From the cell containing the given text, extract its center point as [x, y] coordinate. 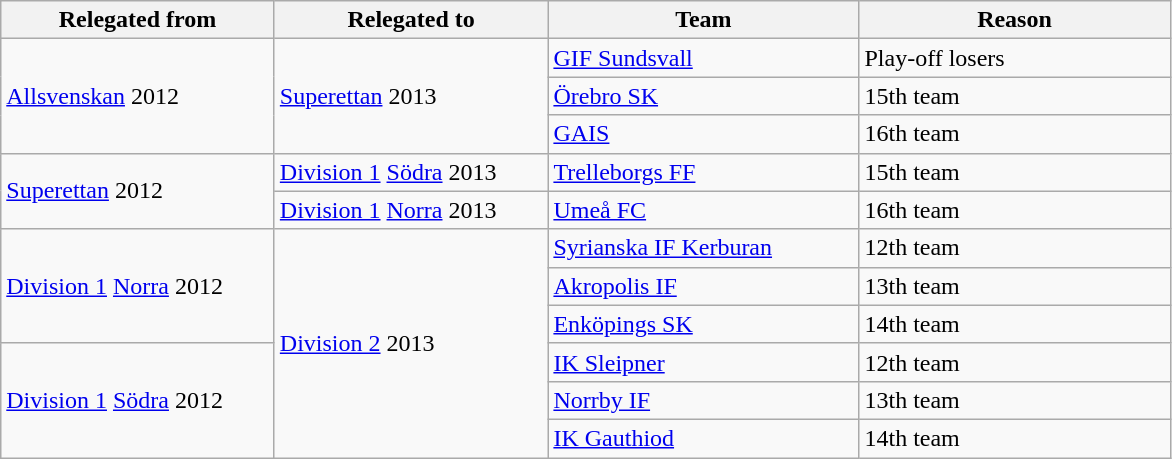
Akropolis IF [704, 286]
GAIS [704, 134]
Superettan 2012 [138, 191]
Örebro SK [704, 96]
Syrianska IF Kerburan [704, 248]
Relegated to [411, 20]
Trelleborgs FF [704, 172]
IK Gauthiod [704, 438]
Umeå FC [704, 210]
Norrby IF [704, 400]
IK Sleipner [704, 362]
Relegated from [138, 20]
Superettan 2013 [411, 96]
Division 2 2013 [411, 343]
Team [704, 20]
Division 1 Norra 2012 [138, 286]
Division 1 Södra 2013 [411, 172]
Division 1 Södra 2012 [138, 400]
Allsvenskan 2012 [138, 96]
Play-off losers [1014, 58]
Division 1 Norra 2013 [411, 210]
GIF Sundsvall [704, 58]
Enköpings SK [704, 324]
Reason [1014, 20]
